Extract the (X, Y) coordinate from the center of the cell holding the provided text.  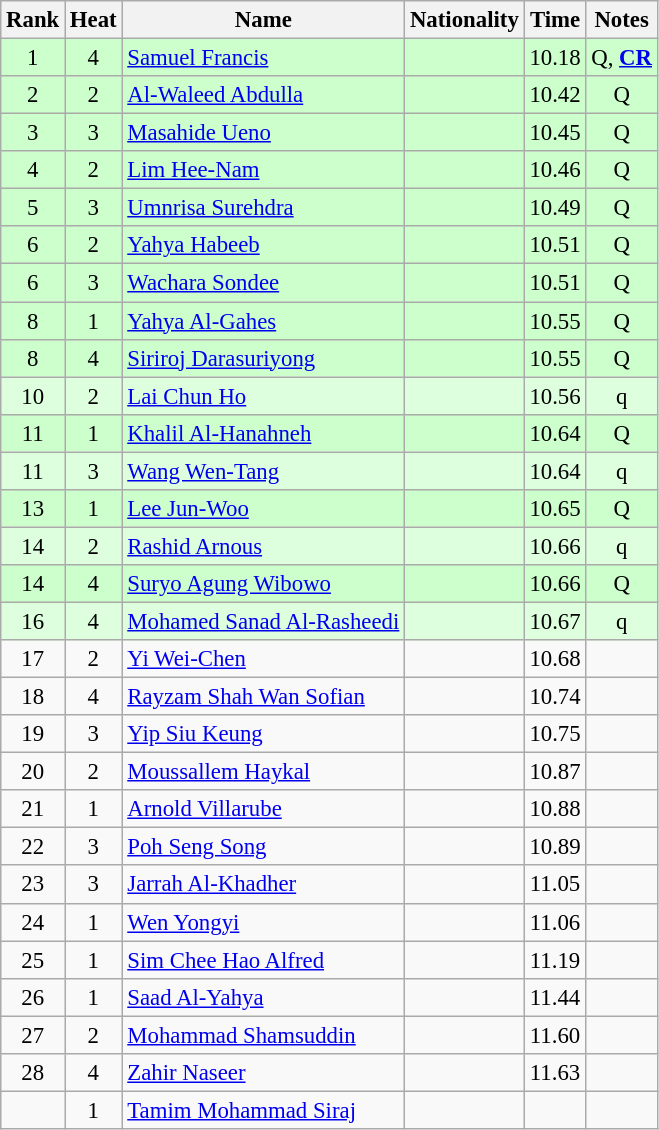
11.63 (555, 1073)
Rank (33, 20)
21 (33, 809)
20 (33, 772)
16 (33, 621)
26 (33, 997)
Zahir Naseer (264, 1073)
11.60 (555, 1035)
Suryo Agung Wibowo (264, 584)
11.44 (555, 997)
Yahya Habeeb (264, 245)
Saad Al-Yahya (264, 997)
10.75 (555, 734)
23 (33, 885)
Time (555, 20)
5 (33, 208)
18 (33, 697)
Khalil Al-Hanahneh (264, 433)
Name (264, 20)
10.18 (555, 58)
10.68 (555, 659)
Q, CR (622, 58)
11.05 (555, 885)
Yip Siu Keung (264, 734)
13 (33, 509)
Lee Jun-Woo (264, 509)
10.56 (555, 396)
11.06 (555, 922)
Notes (622, 20)
Heat (94, 20)
10.88 (555, 809)
28 (33, 1073)
Masahide Ueno (264, 133)
10.65 (555, 509)
Moussallem Haykal (264, 772)
Al-Waleed Abdulla (264, 95)
10.74 (555, 697)
10.87 (555, 772)
Sim Chee Hao Alfred (264, 960)
17 (33, 659)
Wachara Sondee (264, 283)
Wen Yongyi (264, 922)
Mohamed Sanad Al-Rasheedi (264, 621)
Rayzam Shah Wan Sofian (264, 697)
Wang Wen-Tang (264, 471)
10.46 (555, 170)
Siriroj Darasuriyong (264, 358)
27 (33, 1035)
10.67 (555, 621)
24 (33, 922)
10 (33, 396)
Tamim Mohammad Siraj (264, 1110)
Mohammad Shamsuddin (264, 1035)
Umnrisa Surehdra (264, 208)
Jarrah Al-Khadher (264, 885)
Poh Seng Song (264, 847)
Yi Wei-Chen (264, 659)
Lim Hee-Nam (264, 170)
25 (33, 960)
Lai Chun Ho (264, 396)
Nationality (464, 20)
10.89 (555, 847)
Samuel Francis (264, 58)
22 (33, 847)
10.42 (555, 95)
10.49 (555, 208)
Yahya Al-Gahes (264, 321)
19 (33, 734)
10.45 (555, 133)
Rashid Arnous (264, 546)
Arnold Villarube (264, 809)
11.19 (555, 960)
